Detect which cell encompasses the target text, then output its (x, y) center coordinate. 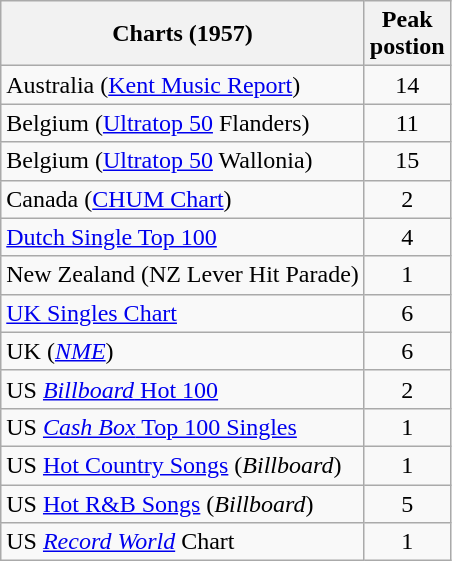
15 (407, 161)
US Record World Chart (183, 542)
Australia (Kent Music Report) (183, 85)
Canada (CHUM Chart) (183, 199)
Belgium (Ultratop 50 Flanders) (183, 123)
Charts (1957) (183, 34)
4 (407, 237)
US Billboard Hot 100 (183, 389)
Belgium (Ultratop 50 Wallonia) (183, 161)
UK Singles Chart (183, 313)
UK (NME) (183, 351)
US Cash Box Top 100 Singles (183, 427)
Dutch Single Top 100 (183, 237)
14 (407, 85)
US Hot R&B Songs (Billboard) (183, 503)
US Hot Country Songs (Billboard) (183, 465)
5 (407, 503)
11 (407, 123)
New Zealand (NZ Lever Hit Parade) (183, 275)
Peakpostion (407, 34)
